Extract the [X, Y] coordinate from the center of the cell holding the provided text.  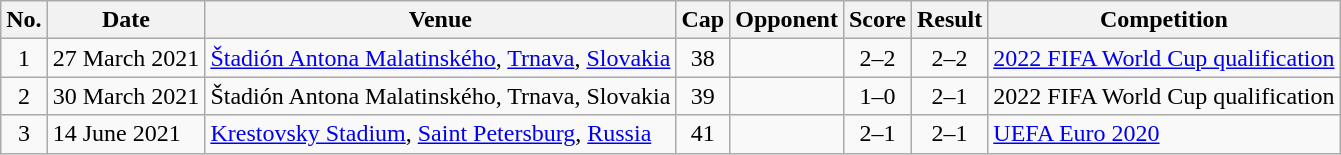
Competition [1164, 20]
2 [24, 96]
14 June 2021 [126, 134]
41 [703, 134]
30 March 2021 [126, 96]
27 March 2021 [126, 58]
Krestovsky Stadium, Saint Petersburg, Russia [440, 134]
No. [24, 20]
UEFA Euro 2020 [1164, 134]
38 [703, 58]
Cap [703, 20]
1–0 [877, 96]
Score [877, 20]
3 [24, 134]
1 [24, 58]
Venue [440, 20]
Result [949, 20]
Date [126, 20]
Opponent [787, 20]
39 [703, 96]
